Detect which cell encompasses the target text, then output its [X, Y] center coordinate. 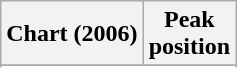
Peakposition [189, 34]
Chart (2006) [72, 34]
